Locate the cell with the specified text and output its (x, y) center coordinate. 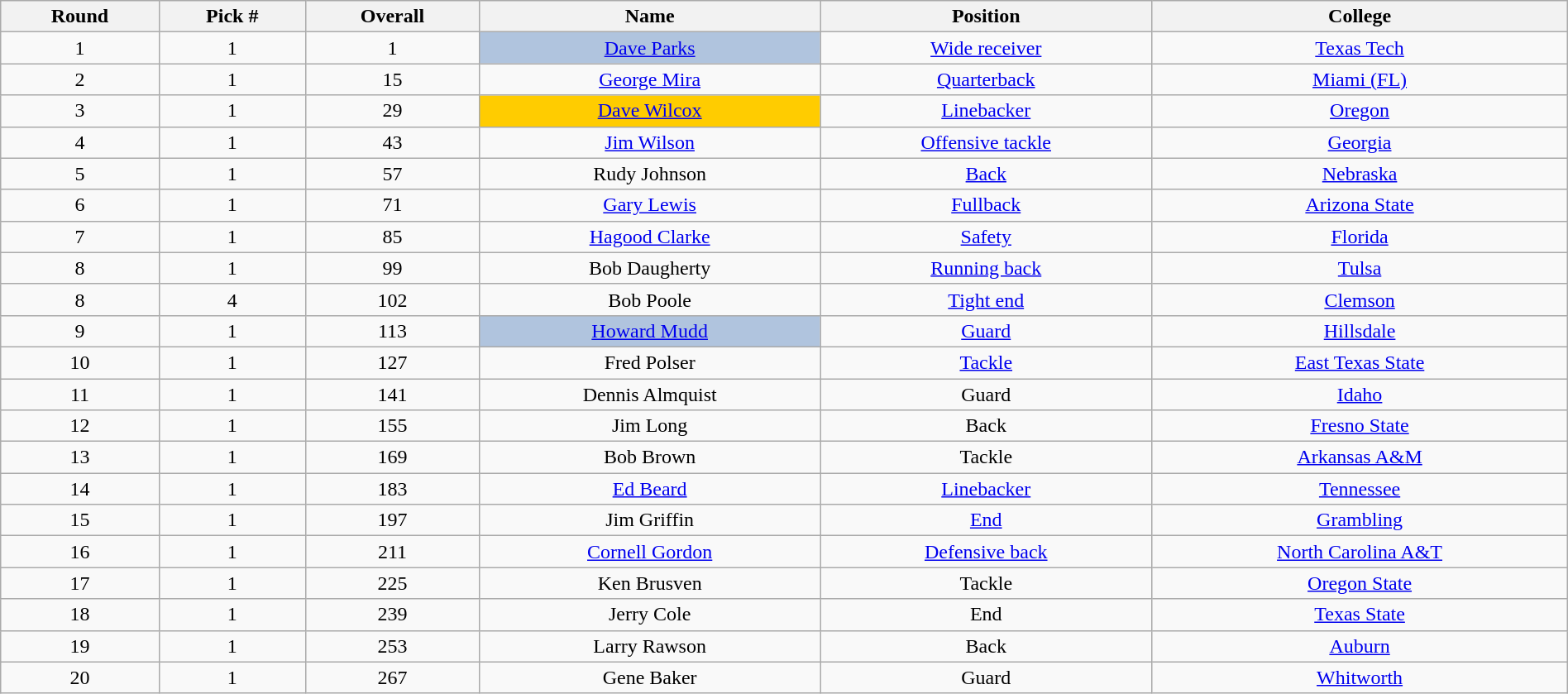
Dave Wilcox (650, 111)
Fullback (986, 205)
85 (392, 237)
57 (392, 174)
Tight end (986, 299)
Bob Brown (650, 457)
183 (392, 489)
Georgia (1360, 142)
18 (79, 615)
Rudy Johnson (650, 174)
Clemson (1360, 299)
Idaho (1360, 395)
Offensive tackle (986, 142)
Oregon (1360, 111)
13 (79, 457)
12 (79, 426)
Dennis Almquist (650, 395)
211 (392, 552)
Whitworth (1360, 677)
Fred Polser (650, 362)
Bob Daugherty (650, 268)
155 (392, 426)
11 (79, 395)
Defensive back (986, 552)
197 (392, 520)
Grambling (1360, 520)
102 (392, 299)
Jim Long (650, 426)
267 (392, 677)
169 (392, 457)
253 (392, 646)
225 (392, 583)
Gary Lewis (650, 205)
East Texas State (1360, 362)
3 (79, 111)
Larry Rawson (650, 646)
2 (79, 79)
Pick # (232, 17)
Arkansas A&M (1360, 457)
Safety (986, 237)
17 (79, 583)
Jim Wilson (650, 142)
Overall (392, 17)
College (1360, 17)
Gene Baker (650, 677)
Texas Tech (1360, 48)
99 (392, 268)
Bob Poole (650, 299)
Wide receiver (986, 48)
Position (986, 17)
Jim Griffin (650, 520)
Miami (FL) (1360, 79)
Ken Brusven (650, 583)
5 (79, 174)
239 (392, 615)
Oregon State (1360, 583)
Florida (1360, 237)
Quarterback (986, 79)
43 (392, 142)
Hillsdale (1360, 331)
113 (392, 331)
14 (79, 489)
Dave Parks (650, 48)
North Carolina A&T (1360, 552)
Howard Mudd (650, 331)
Tennessee (1360, 489)
127 (392, 362)
19 (79, 646)
Nebraska (1360, 174)
Fresno State (1360, 426)
Cornell Gordon (650, 552)
71 (392, 205)
Tulsa (1360, 268)
10 (79, 362)
7 (79, 237)
Ed Beard (650, 489)
29 (392, 111)
Arizona State (1360, 205)
20 (79, 677)
Auburn (1360, 646)
16 (79, 552)
Hagood Clarke (650, 237)
Texas State (1360, 615)
6 (79, 205)
George Mira (650, 79)
Jerry Cole (650, 615)
9 (79, 331)
Running back (986, 268)
Name (650, 17)
141 (392, 395)
Round (79, 17)
